For the text-containing cell, return its midpoint in (X, Y) coordinate format. 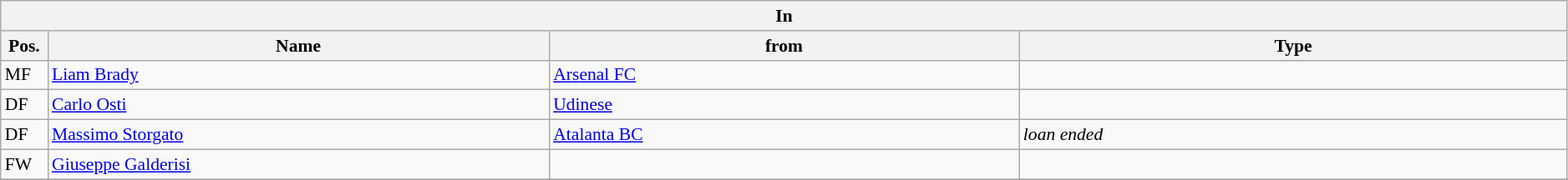
Pos. (24, 46)
Massimo Storgato (298, 135)
Atalanta BC (784, 135)
Arsenal FC (784, 75)
MF (24, 75)
Udinese (784, 105)
Name (298, 46)
from (784, 46)
loan ended (1293, 135)
In (784, 16)
Liam Brady (298, 75)
Type (1293, 46)
FW (24, 164)
Giuseppe Galderisi (298, 164)
Carlo Osti (298, 105)
